For the text-containing cell, return its midpoint in [x, y] coordinate format. 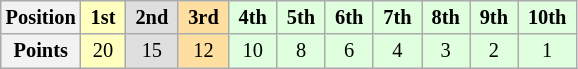
5th [301, 17]
2 [494, 51]
8 [301, 51]
20 [104, 51]
7th [397, 17]
9th [494, 17]
Position [41, 17]
3 [446, 51]
15 [152, 51]
3rd [203, 17]
6 [349, 51]
12 [203, 51]
4th [253, 17]
10 [253, 51]
Points [41, 51]
8th [446, 17]
4 [397, 51]
6th [349, 17]
10th [547, 17]
2nd [152, 17]
1st [104, 17]
1 [547, 51]
